Provide the [X, Y] coordinate of the cell's center where the given text is located.  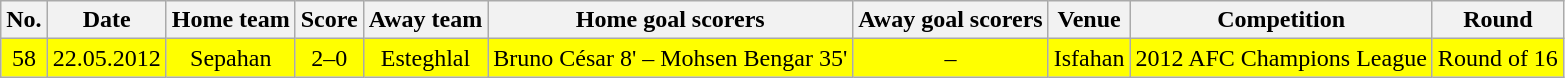
Sepahan [230, 58]
– [950, 58]
Bruno César 8' – Mohsen Bengar 35' [670, 58]
Away team [426, 20]
Score [329, 20]
Venue [1089, 20]
58 [24, 58]
2–0 [329, 58]
Away goal scorers [950, 20]
Esteghlal [426, 58]
Round [1498, 20]
Home team [230, 20]
Isfahan [1089, 58]
Round of 16 [1498, 58]
No. [24, 20]
2012 AFC Champions League [1281, 58]
Date [106, 20]
22.05.2012 [106, 58]
Competition [1281, 20]
Home goal scorers [670, 20]
